Search for the cell housing the specified text and yield its [x, y] center coordinate. 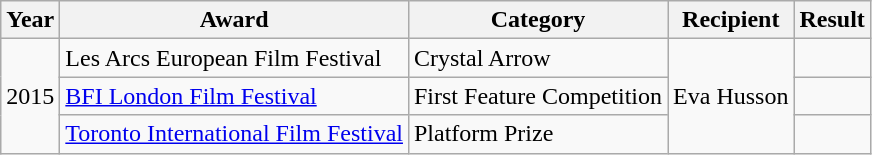
Award [234, 20]
2015 [30, 96]
Platform Prize [538, 134]
First Feature Competition [538, 96]
Year [30, 20]
Recipient [731, 20]
Crystal Arrow [538, 58]
Category [538, 20]
Les Arcs European Film Festival [234, 58]
BFI London Film Festival [234, 96]
Result [832, 20]
Eva Husson [731, 96]
Toronto International Film Festival [234, 134]
